Output the (x, y) coordinate of the center of the cell containing the given text.  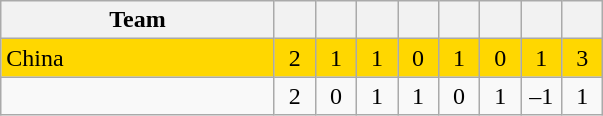
–1 (542, 96)
3 (582, 58)
Team (138, 20)
China (138, 58)
